Search for the cell housing the specified text and yield its (x, y) center coordinate. 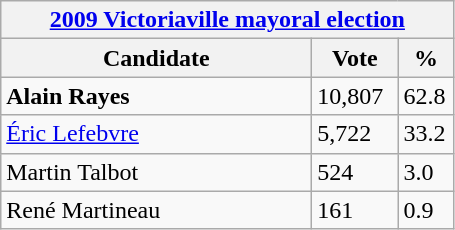
% (426, 58)
Alain Rayes (156, 96)
5,722 (355, 134)
Éric Lefebvre (156, 134)
René Martineau (156, 210)
33.2 (426, 134)
161 (355, 210)
524 (355, 172)
3.0 (426, 172)
Candidate (156, 58)
2009 Victoriaville mayoral election (228, 20)
Martin Talbot (156, 172)
10,807 (355, 96)
0.9 (426, 210)
Vote (355, 58)
62.8 (426, 96)
